Identify which cell holds the provided text, then report its [x, y] central coordinate. 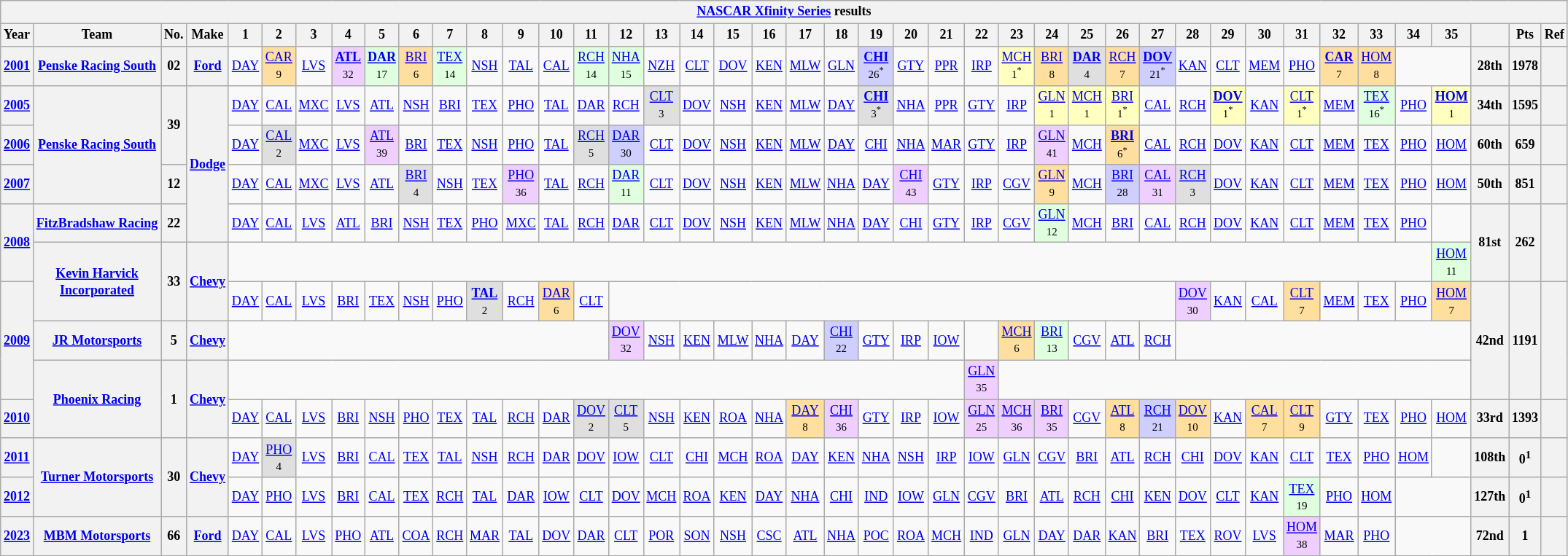
1191 [1526, 341]
10 [556, 35]
DAR11 [626, 184]
Phoenix Racing [96, 399]
GLN1 [1052, 105]
13 [661, 35]
PHO36 [521, 184]
659 [1526, 144]
9 [521, 35]
2012 [18, 497]
NASCAR Xfinity Series results [784, 12]
28 [1193, 35]
8 [485, 35]
CSC [769, 536]
TEX19 [1303, 497]
CHI22 [842, 340]
CLT3 [661, 105]
1393 [1526, 419]
29 [1228, 35]
02 [174, 66]
COA [416, 536]
CLT1* [1303, 105]
DAR30 [626, 144]
BRI13 [1052, 340]
CHI36 [842, 419]
24 [1052, 35]
Ref [1554, 35]
BRI28 [1122, 184]
72nd [1490, 536]
ROV [1228, 536]
POC [876, 536]
CHI43 [911, 184]
GLN35 [982, 380]
HOM1 [1451, 105]
DOV2 [591, 419]
BRI4 [416, 184]
JR Motorsports [96, 340]
11 [591, 35]
DAY8 [805, 419]
TAL2 [485, 302]
CLT7 [1303, 302]
25 [1087, 35]
262 [1526, 242]
1978 [1526, 66]
CHI26* [876, 66]
23 [1017, 35]
DOV21* [1158, 66]
MCH6 [1017, 340]
2006 [18, 144]
20 [911, 35]
GLN9 [1052, 184]
BRI6* [1122, 144]
14 [697, 35]
CAR7 [1339, 66]
BRI8 [1052, 66]
31 [1303, 35]
GLN25 [982, 419]
RCH7 [1122, 66]
2023 [18, 536]
21 [947, 35]
15 [732, 35]
GLN41 [1052, 144]
32 [1339, 35]
CAR9 [279, 66]
19 [876, 35]
ATL32 [349, 66]
DAR4 [1087, 66]
BRI6 [416, 66]
2010 [18, 419]
Dodge [208, 164]
17 [805, 35]
DOV30 [1193, 302]
Year [18, 35]
Make [208, 35]
TEX16* [1377, 105]
DOV10 [1193, 419]
34th [1490, 105]
851 [1526, 184]
CHI3* [876, 105]
MCH1 [1087, 105]
2 [279, 35]
BRI35 [1052, 419]
POR [661, 536]
33rd [1490, 419]
DOV32 [626, 340]
DOV1* [1228, 105]
2009 [18, 341]
127th [1490, 497]
CLT9 [1303, 419]
3 [314, 35]
CAL2 [279, 144]
1595 [1526, 105]
DAR17 [382, 66]
2011 [18, 458]
Kevin Harvick Incorporated [96, 281]
SON [697, 536]
42nd [1490, 341]
4 [349, 35]
66 [174, 536]
CAL7 [1265, 419]
18 [842, 35]
ATL8 [1122, 419]
34 [1413, 35]
NZH [661, 66]
TEX14 [450, 66]
RCH21 [1158, 419]
Turner Motorsports [96, 477]
35 [1451, 35]
16 [769, 35]
27 [1158, 35]
RCH3 [1193, 184]
RCH14 [591, 66]
CAL31 [1158, 184]
39 [174, 125]
6 [416, 35]
ATL39 [382, 144]
HOM11 [1451, 262]
26 [1122, 35]
No. [174, 35]
HOM38 [1303, 536]
2008 [18, 242]
MCH36 [1017, 419]
GLN12 [1052, 223]
HOM8 [1377, 66]
RCH5 [591, 144]
108th [1490, 458]
81st [1490, 242]
2007 [18, 184]
7 [450, 35]
Pts [1526, 35]
28th [1490, 66]
60th [1490, 144]
CLT5 [626, 419]
MCH1* [1017, 66]
BRI1* [1122, 105]
MBM Motorsports [96, 536]
NHA15 [626, 66]
2005 [18, 105]
HOM7 [1451, 302]
DAR6 [556, 302]
2001 [18, 66]
PHO4 [279, 458]
Team [96, 35]
FitzBradshaw Racing [96, 223]
50th [1490, 184]
